Return [x, y] of the center of cell containing provided text 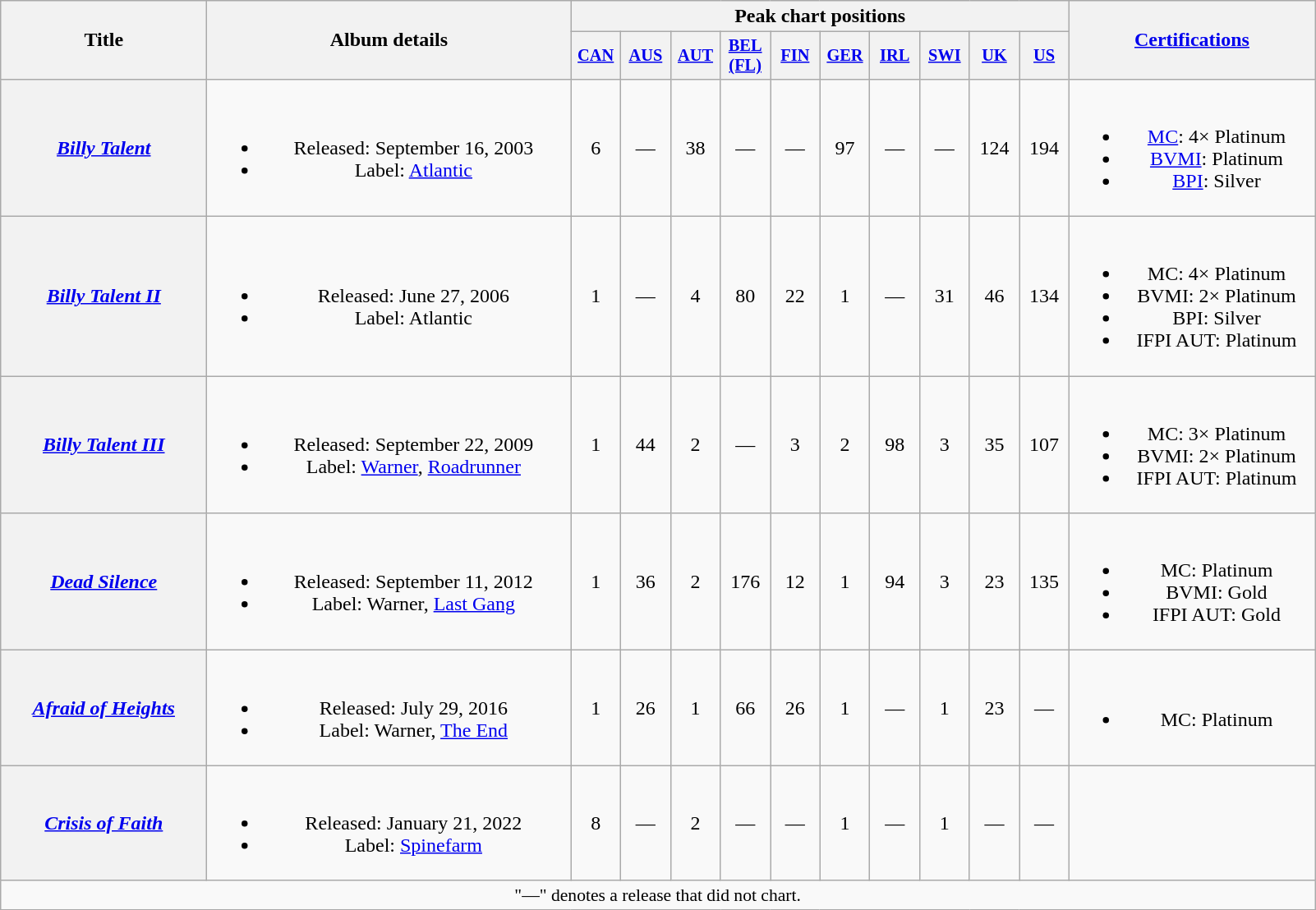
IRL [895, 56]
AUT [695, 56]
MC: PlatinumBVMI: GoldIFPI AUT: Gold [1191, 581]
135 [1045, 581]
44 [646, 445]
Album details [389, 40]
Released: January 21, 2022Label: Spinefarm [389, 823]
97 [844, 148]
4 [695, 296]
134 [1045, 296]
176 [746, 581]
Billy Talent [104, 148]
SWI [945, 56]
FIN [795, 56]
66 [746, 708]
UK [994, 56]
Released: July 29, 2016Label: Warner, The End [389, 708]
Released: September 11, 2012Label: Warner, Last Gang [389, 581]
Certifications [1191, 40]
8 [596, 823]
36 [646, 581]
MC: 4× PlatinumBVMI: PlatinumBPI: Silver [1191, 148]
MC: 3× PlatinumBVMI: 2× PlatinumIFPI AUT: Platinum [1191, 445]
"—" denotes a release that did not chart. [658, 895]
MC: 4× PlatinumBVMI: 2× PlatinumBPI: SilverIFPI AUT: Platinum [1191, 296]
194 [1045, 148]
94 [895, 581]
MC: Platinum [1191, 708]
CAN [596, 56]
Afraid of Heights [104, 708]
Dead Silence [104, 581]
BEL(FL) [746, 56]
GER [844, 56]
38 [695, 148]
Peak chart positions [820, 16]
80 [746, 296]
12 [795, 581]
Title [104, 40]
6 [596, 148]
Billy Talent III [104, 445]
Billy Talent II [104, 296]
Released: September 16, 2003Label: Atlantic [389, 148]
Crisis of Faith [104, 823]
35 [994, 445]
AUS [646, 56]
124 [994, 148]
98 [895, 445]
46 [994, 296]
107 [1045, 445]
22 [795, 296]
US [1045, 56]
Released: September 22, 2009Label: Warner, Roadrunner [389, 445]
31 [945, 296]
Released: June 27, 2006Label: Atlantic [389, 296]
